Return the (x, y) coordinate for the center point of the cell that contains the specified text.  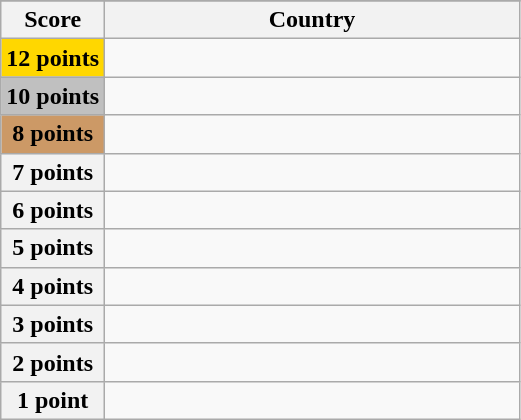
7 points (53, 172)
10 points (53, 96)
Score (53, 20)
8 points (53, 134)
2 points (53, 362)
6 points (53, 210)
Country (312, 20)
3 points (53, 324)
4 points (53, 286)
12 points (53, 58)
5 points (53, 248)
1 point (53, 400)
